Locate the cell with the specified text and output its (X, Y) center coordinate. 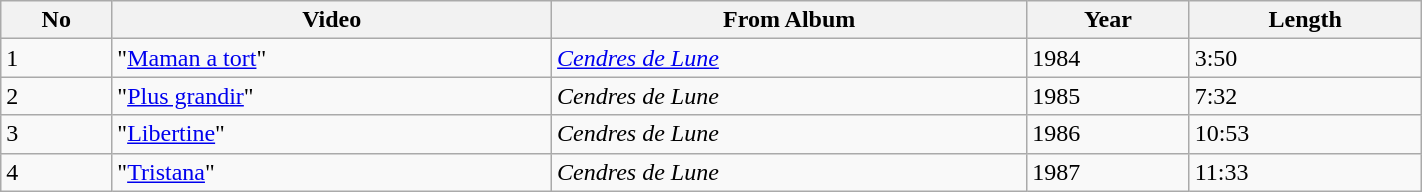
From Album (790, 20)
1985 (1108, 96)
"Maman a tort" (332, 58)
1987 (1108, 172)
"Tristana" (332, 172)
3 (56, 134)
"Libertine" (332, 134)
"Plus grandir" (332, 96)
1 (56, 58)
4 (56, 172)
No (56, 20)
10:53 (1305, 134)
Video (332, 20)
1986 (1108, 134)
11:33 (1305, 172)
2 (56, 96)
3:50 (1305, 58)
1984 (1108, 58)
7:32 (1305, 96)
Year (1108, 20)
Length (1305, 20)
